Capture the cell that displays the provided text and extract its (X, Y) central coordinate. 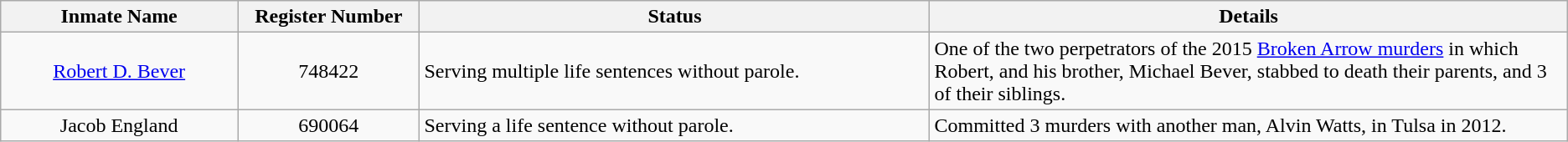
Serving a life sentence without parole. (675, 125)
Register Number (328, 17)
Robert D. Bever (119, 71)
Status (675, 17)
748422 (328, 71)
Committed 3 murders with another man, Alvin Watts, in Tulsa in 2012. (1248, 125)
Inmate Name (119, 17)
Jacob England (119, 125)
Serving multiple life sentences without parole. (675, 71)
690064 (328, 125)
Details (1248, 17)
